Identify which cell holds the provided text, then report its (X, Y) central coordinate. 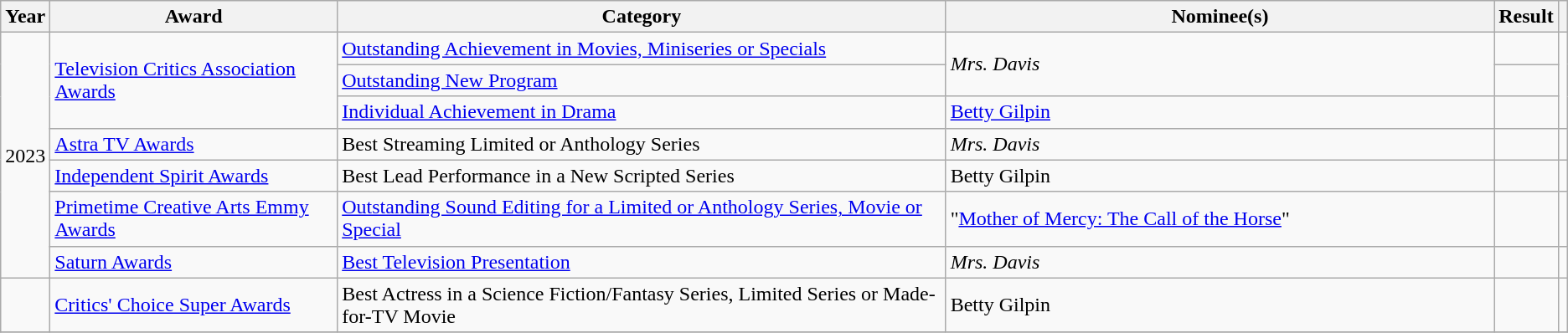
Primetime Creative Arts Emmy Awards (194, 219)
Television Critics Association Awards (194, 80)
Individual Achievement in Drama (642, 112)
Best Actress in a Science Fiction/Fantasy Series, Limited Series or Made-for-TV Movie (642, 305)
"Mother of Mercy: The Call of the Horse" (1220, 219)
Saturn Awards (194, 262)
Category (642, 17)
Best Television Presentation (642, 262)
Outstanding Achievement in Movies, Miniseries or Specials (642, 49)
Independent Spirit Awards (194, 176)
Nominee(s) (1220, 17)
2023 (25, 156)
Year (25, 17)
Critics' Choice Super Awards (194, 305)
Outstanding New Program (642, 80)
Astra TV Awards (194, 144)
Outstanding Sound Editing for a Limited or Anthology Series, Movie or Special (642, 219)
Best Streaming Limited or Anthology Series (642, 144)
Best Lead Performance in a New Scripted Series (642, 176)
Result (1526, 17)
Award (194, 17)
